Locate the cell with the specified text and output its (X, Y) center coordinate. 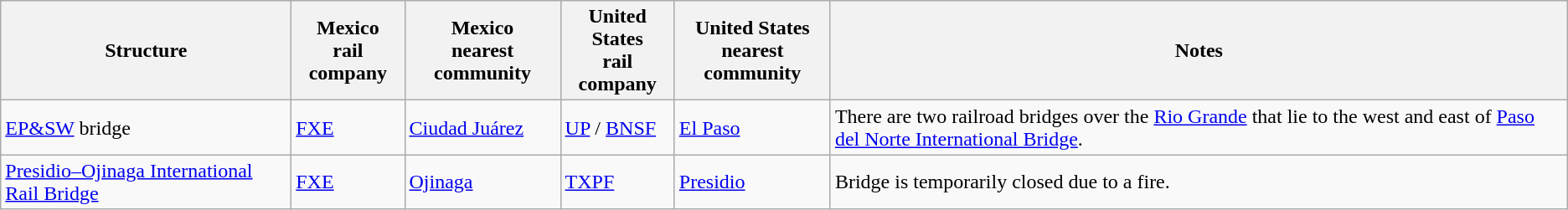
Presidio–Ojinaga International Rail Bridge (146, 182)
TXPF (617, 182)
El Paso (752, 127)
Notes (1199, 50)
Presidio (752, 182)
United Statesrail company (617, 50)
There are two railroad bridges over the Rio Grande that lie to the west and east of Paso del Norte International Bridge. (1199, 127)
United Statesnearest community (752, 50)
Ciudad Juárez (482, 127)
Mexiconearest community (482, 50)
Structure (146, 50)
Mexicorail company (348, 50)
UP / BNSF (617, 127)
EP&SW bridge (146, 127)
Bridge is temporarily closed due to a fire. (1199, 182)
Ojinaga (482, 182)
